Capture the cell that displays the provided text and extract its (x, y) central coordinate. 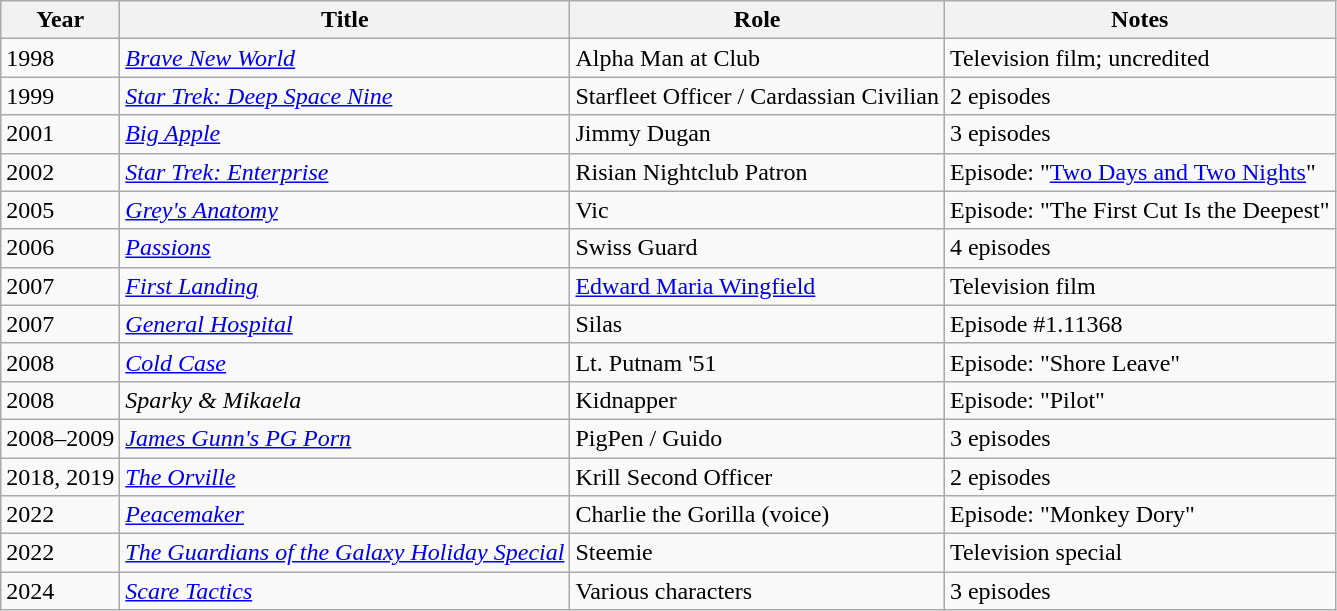
Episode: "Shore Leave" (1140, 362)
Starfleet Officer / Cardassian Civilian (758, 96)
Kidnapper (758, 400)
Various characters (758, 591)
Grey's Anatomy (345, 210)
Television film; uncredited (1140, 58)
Steemie (758, 553)
Year (60, 20)
Sparky & Mikaela (345, 400)
Cold Case (345, 362)
Risian Nightclub Patron (758, 172)
Title (345, 20)
1998 (60, 58)
Episode: "The First Cut Is the Deepest" (1140, 210)
Star Trek: Deep Space Nine (345, 96)
1999 (60, 96)
2001 (60, 134)
Silas (758, 324)
Charlie the Gorilla (voice) (758, 515)
Swiss Guard (758, 248)
PigPen / Guido (758, 438)
Star Trek: Enterprise (345, 172)
2002 (60, 172)
Episode: "Pilot" (1140, 400)
4 episodes (1140, 248)
2024 (60, 591)
Big Apple (345, 134)
Krill Second Officer (758, 477)
Peacemaker (345, 515)
2018, 2019 (60, 477)
James Gunn's PG Porn (345, 438)
Episode: "Monkey Dory" (1140, 515)
Scare Tactics (345, 591)
Passions (345, 248)
2008–2009 (60, 438)
Role (758, 20)
Edward Maria Wingfield (758, 286)
Brave New World (345, 58)
Television film (1140, 286)
Jimmy Dugan (758, 134)
Alpha Man at Club (758, 58)
Lt. Putnam '51 (758, 362)
2006 (60, 248)
Episode #1.11368 (1140, 324)
Television special (1140, 553)
General Hospital (345, 324)
2005 (60, 210)
The Orville (345, 477)
The Guardians of the Galaxy Holiday Special (345, 553)
Vic (758, 210)
First Landing (345, 286)
Notes (1140, 20)
Episode: "Two Days and Two Nights" (1140, 172)
